Find where the given text appears and provide that cell's center as (X, Y) coordinate. 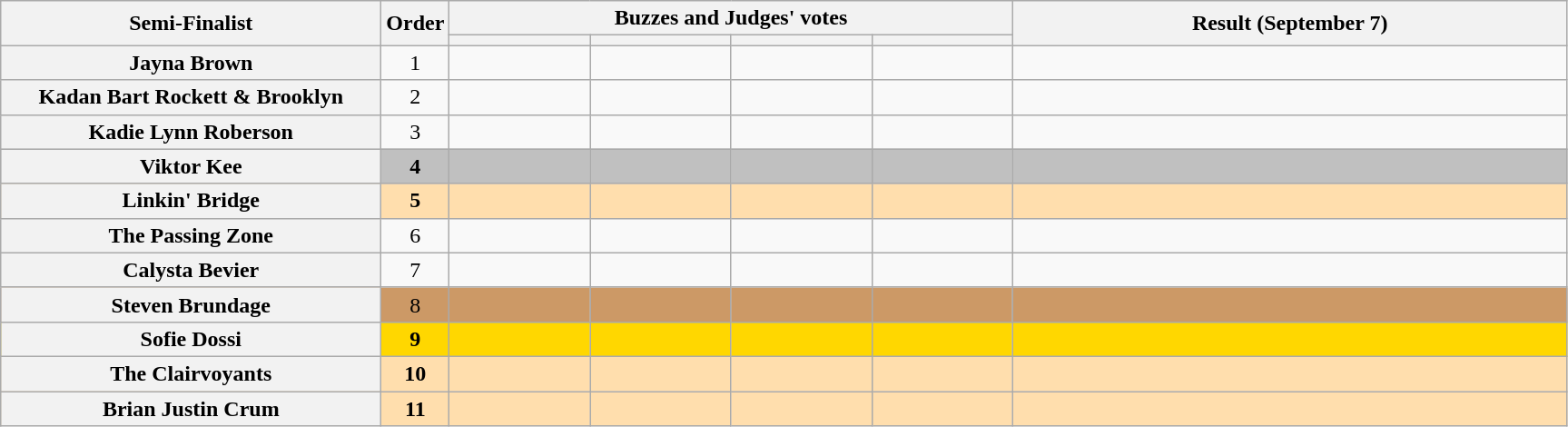
11 (416, 408)
10 (416, 373)
Viktor Kee (191, 166)
5 (416, 201)
8 (416, 304)
1 (416, 63)
The Passing Zone (191, 235)
Sofie Dossi (191, 339)
Linkin' Bridge (191, 201)
9 (416, 339)
2 (416, 97)
Jayna Brown (191, 63)
Buzzes and Judges' votes (731, 18)
7 (416, 270)
Order (416, 24)
Semi-Finalist (191, 24)
Result (September 7) (1289, 24)
3 (416, 132)
Kadan Bart Rockett & Brooklyn (191, 97)
Calysta Bevier (191, 270)
The Clairvoyants (191, 373)
Steven Brundage (191, 304)
6 (416, 235)
4 (416, 166)
Kadie Lynn Roberson (191, 132)
Brian Justin Crum (191, 408)
